Scan for the cell matching the given text and deliver its (X, Y) coordinate at center. 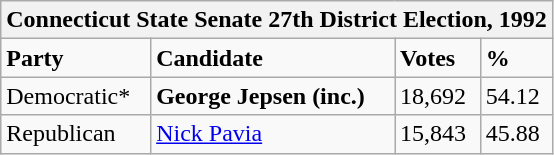
George Jepsen (inc.) (273, 96)
54.12 (516, 96)
45.88 (516, 134)
Votes (438, 58)
18,692 (438, 96)
Democratic* (76, 96)
Connecticut State Senate 27th District Election, 1992 (277, 20)
15,843 (438, 134)
Party (76, 58)
% (516, 58)
Republican (76, 134)
Nick Pavia (273, 134)
Candidate (273, 58)
